Scan for the cell matching the given text and deliver its [X, Y] coordinate at center. 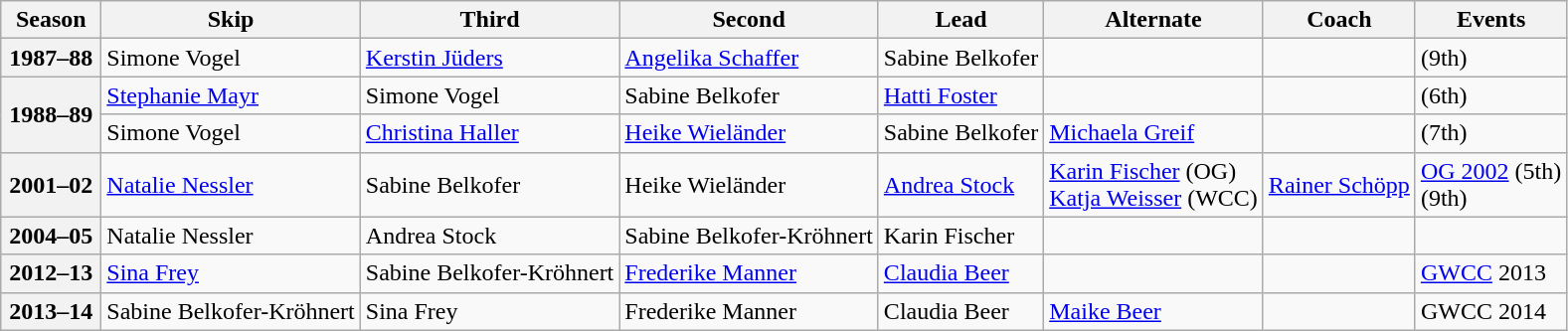
Coach [1338, 20]
2004–05 [52, 236]
1987–88 [52, 58]
(7th) [1490, 133]
Season [52, 20]
Alternate [1153, 20]
Kerstin Jüders [489, 58]
Rainer Schöpp [1338, 185]
Stephanie Mayr [231, 95]
Christina Haller [489, 133]
Lead [960, 20]
Events [1490, 20]
(9th) [1490, 58]
Skip [231, 20]
Second [750, 20]
2013–14 [52, 311]
Hatti Foster [960, 95]
Karin Fischer (OG)Katja Weisser (WCC) [1153, 185]
Michaela Greif [1153, 133]
GWCC 2013 [1490, 273]
1988–89 [52, 114]
(6th) [1490, 95]
2012–13 [52, 273]
Karin Fischer [960, 236]
Angelika Schaffer [750, 58]
OG 2002 (5th) (9th) [1490, 185]
2001–02 [52, 185]
Maike Beer [1153, 311]
GWCC 2014 [1490, 311]
Third [489, 20]
